For the text-containing cell, return its midpoint in (x, y) coordinate format. 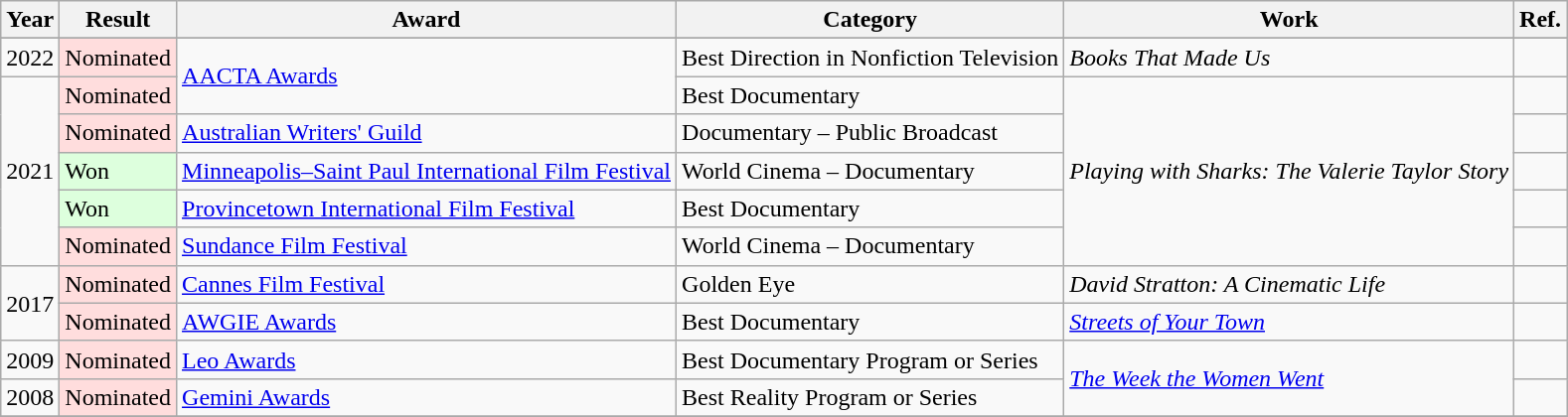
Playing with Sharks: The Valerie Taylor Story (1290, 171)
Best Reality Program or Series (870, 397)
AWGIE Awards (427, 322)
Books That Made Us (1290, 58)
Australian Writers' Guild (427, 133)
Gemini Awards (427, 397)
2021 (30, 171)
Best Direction in Nonfiction Television (870, 58)
Ref. (1540, 20)
Award (427, 20)
Result (118, 20)
Leo Awards (427, 359)
Sundance Film Festival (427, 246)
2008 (30, 397)
2022 (30, 58)
Category (870, 20)
Documentary – Public Broadcast (870, 133)
Work (1290, 20)
AACTA Awards (427, 76)
Best Documentary Program or Series (870, 359)
Minneapolis–Saint Paul International Film Festival (427, 171)
Streets of Your Town (1290, 322)
Cannes Film Festival (427, 284)
2009 (30, 359)
Year (30, 20)
Provincetown International Film Festival (427, 208)
Golden Eye (870, 284)
The Week the Women Went (1290, 378)
2017 (30, 303)
David Stratton: A Cinematic Life (1290, 284)
